Capture the cell that displays the provided text and extract its [x, y] central coordinate. 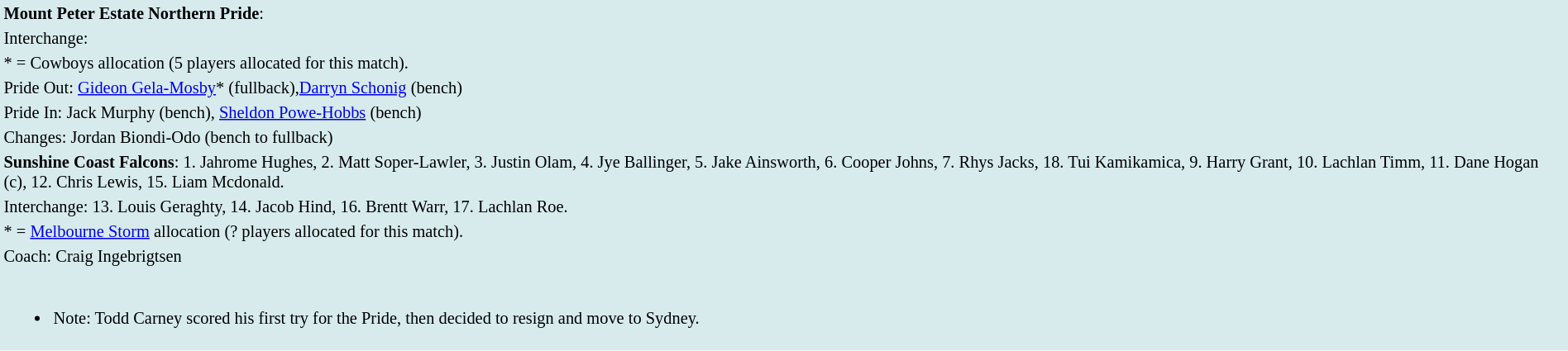
Changes: Jordan Biondi-Odo (bench to fullback) [784, 137]
Interchange: 13. Louis Geraghty, 14. Jacob Hind, 16. Brentt Warr, 17. Lachlan Roe. [784, 206]
Pride Out: Gideon Gela-Mosby* (fullback),Darryn Schonig (bench) [784, 88]
Interchange: [784, 38]
Mount Peter Estate Northern Pride: [784, 13]
Pride In: Jack Murphy (bench), Sheldon Powe-Hobbs (bench) [784, 112]
* = Cowboys allocation (5 players allocated for this match). [784, 63]
Note: Todd Carney scored his first try for the Pride, then decided to resign and move to Sydney. [784, 308]
* = Melbourne Storm allocation (? players allocated for this match). [784, 231]
Coach: Craig Ingebrigtsen [784, 256]
